Identify which cell holds the provided text, then report its (x, y) central coordinate. 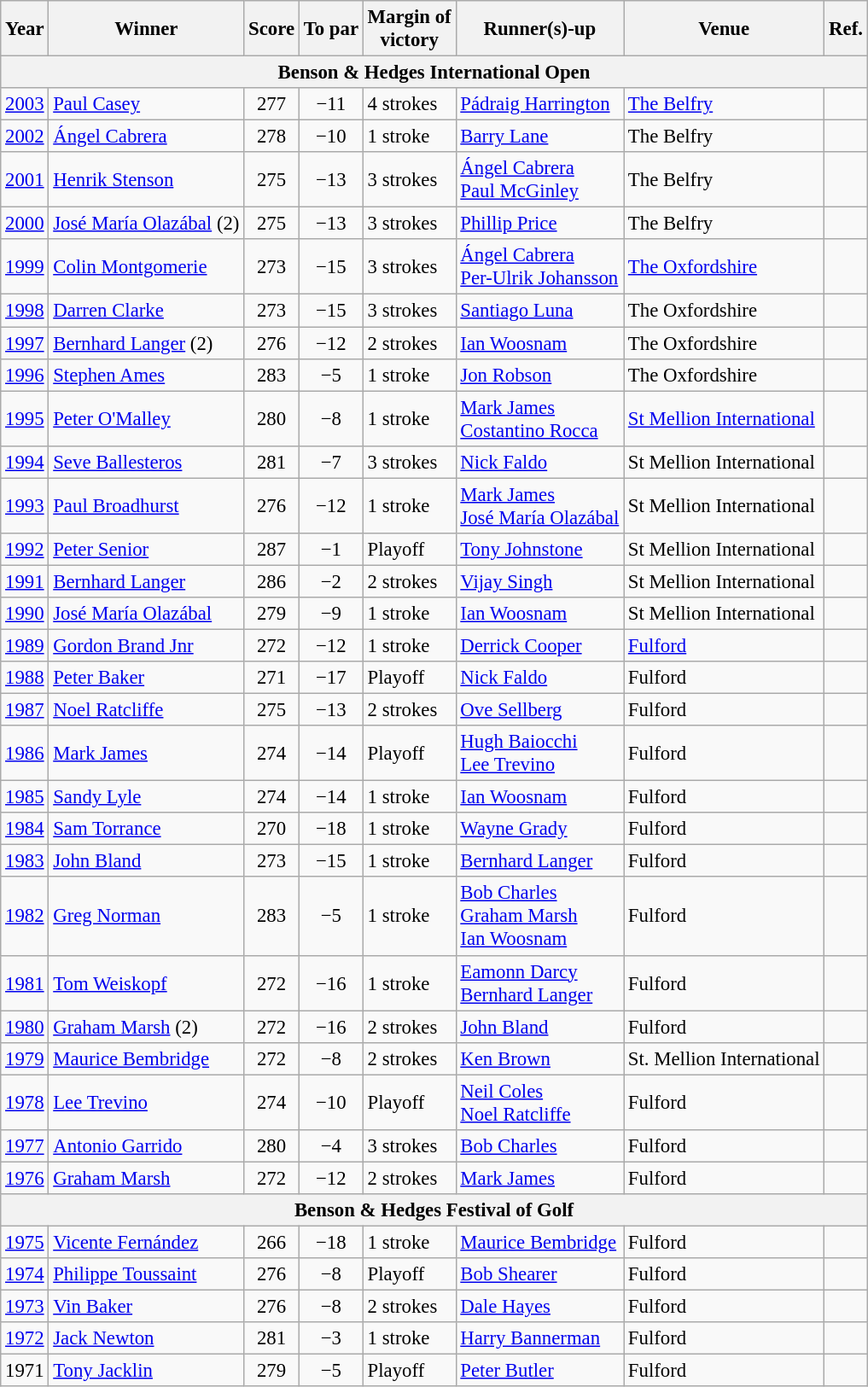
St. Mellion International (724, 1058)
1974 (25, 1274)
1986 (25, 753)
1996 (25, 375)
−1 (331, 550)
−4 (331, 1146)
Ángel Cabrera (147, 137)
Darren Clarke (147, 311)
Mark James Costantino Rocca (539, 418)
Philippe Toussaint (147, 1274)
−17 (331, 678)
1991 (25, 581)
Henrik Stenson (147, 179)
278 (271, 137)
−9 (331, 614)
Paul Casey (147, 104)
2000 (25, 224)
Winner (147, 29)
Lee Trevino (147, 1103)
1988 (25, 678)
Santiago Luna (539, 311)
1985 (25, 797)
Hugh Baiocchi Lee Trevino (539, 753)
1997 (25, 343)
Tony Jacklin (147, 1371)
Eamonn Darcy Bernhard Langer (539, 983)
Harry Bannerman (539, 1338)
Wayne Grady (539, 829)
Peter O'Malley (147, 418)
Graham Marsh (2) (147, 1027)
Benson & Hedges International Open (434, 73)
271 (271, 678)
Seve Ballesteros (147, 462)
Derrick Cooper (539, 645)
Ángel Cabrera Paul McGinley (539, 179)
Greg Norman (147, 917)
Bob Charles (539, 1146)
Pádraig Harrington (539, 104)
Paul Broadhurst (147, 505)
1975 (25, 1242)
Gordon Brand Jnr (147, 645)
1999 (25, 266)
1992 (25, 550)
1987 (25, 710)
1978 (25, 1103)
Tom Weiskopf (147, 983)
Mark James José María Olazábal (539, 505)
Score (271, 29)
Tony Johnstone (539, 550)
José María Olazábal (147, 614)
1977 (25, 1146)
Jon Robson (539, 375)
1973 (25, 1307)
Dale Hayes (539, 1307)
287 (271, 550)
−2 (331, 581)
Venue (724, 29)
−11 (331, 104)
To par (331, 29)
Phillip Price (539, 224)
1993 (25, 505)
Ove Sellberg (539, 710)
−3 (331, 1338)
Sam Torrance (147, 829)
Vicente Fernández (147, 1242)
2003 (25, 104)
1980 (25, 1027)
1981 (25, 983)
−7 (331, 462)
266 (271, 1242)
1976 (25, 1178)
286 (271, 581)
Barry Lane (539, 137)
José María Olazábal (2) (147, 224)
Sandy Lyle (147, 797)
Peter Baker (147, 678)
Benson & Hedges Festival of Golf (434, 1210)
277 (271, 104)
270 (271, 829)
Graham Marsh (147, 1178)
Peter Butler (539, 1371)
Neil Coles Noel Ratcliffe (539, 1103)
Ken Brown (539, 1058)
2002 (25, 137)
2001 (25, 179)
Jack Newton (147, 1338)
Ángel Cabrera Per-Ulrik Johansson (539, 266)
1995 (25, 418)
Stephen Ames (147, 375)
1972 (25, 1338)
1994 (25, 462)
Vin Baker (147, 1307)
1979 (25, 1058)
1998 (25, 311)
Bob Shearer (539, 1274)
Ref. (846, 29)
Colin Montgomerie (147, 266)
Vijay Singh (539, 581)
Runner(s)-up (539, 29)
Bernhard Langer (2) (147, 343)
1971 (25, 1371)
Antonio Garrido (147, 1146)
Year (25, 29)
Peter Senior (147, 550)
1982 (25, 917)
1984 (25, 829)
4 strokes (410, 104)
1983 (25, 861)
1990 (25, 614)
1989 (25, 645)
Noel Ratcliffe (147, 710)
Margin ofvictory (410, 29)
Bob Charles Graham Marsh Ian Woosnam (539, 917)
